From the cell containing the given text, extract its center point as (x, y) coordinate. 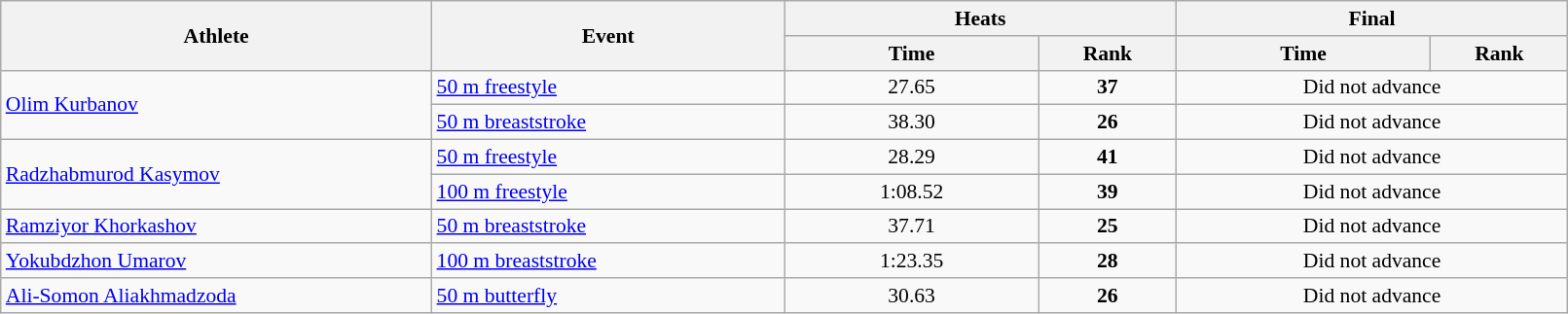
37 (1108, 87)
50 m butterfly (608, 296)
Ramziyor Khorkashov (216, 227)
Athlete (216, 35)
25 (1108, 227)
Olim Kurbanov (216, 105)
41 (1108, 157)
1:08.52 (912, 192)
28 (1108, 262)
1:23.35 (912, 262)
Heats (980, 18)
28.29 (912, 157)
37.71 (912, 227)
Ali-Somon Aliakhmadzoda (216, 296)
27.65 (912, 87)
Final (1372, 18)
Event (608, 35)
Yokubdzhon Umarov (216, 262)
100 m freestyle (608, 192)
39 (1108, 192)
100 m breaststroke (608, 262)
30.63 (912, 296)
38.30 (912, 122)
Radzhabmurod Kasymov (216, 175)
